For the text-containing cell, return its midpoint in [X, Y] coordinate format. 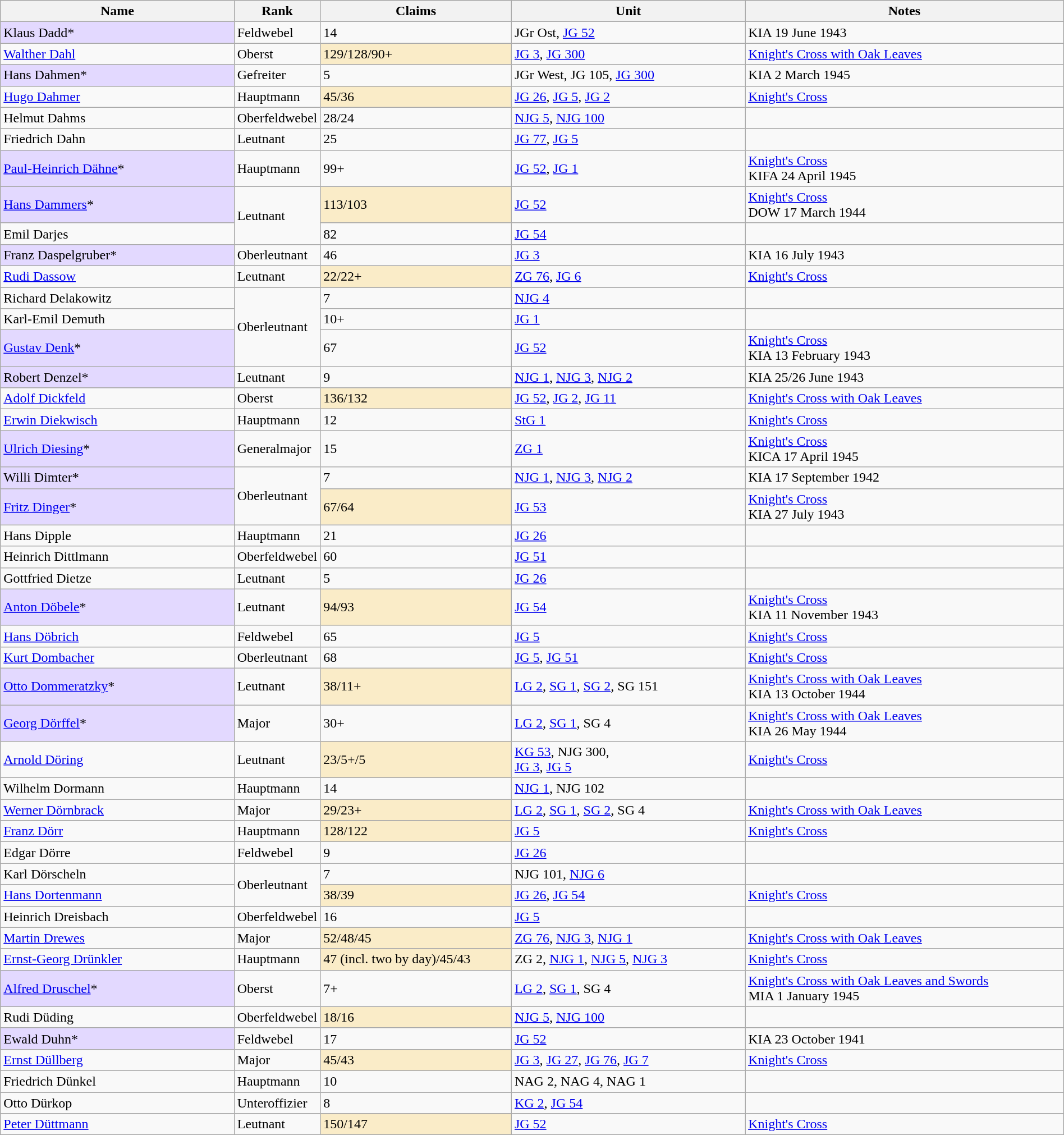
Unteroffizier [277, 1103]
Edgar Dörre [117, 853]
47 (incl. two by day)/45/43 [416, 959]
Hans Dipple [117, 536]
29/23+ [416, 810]
KIA 16 July 1943 [905, 255]
68 [416, 657]
99+ [416, 168]
60 [416, 557]
38/11+ [416, 686]
NAG 2, NAG 4, NAG 1 [628, 1081]
7+ [416, 988]
Georg Dörffel* [117, 723]
Ewald Duhn* [117, 1038]
JGr West, JG 105, JG 300 [628, 75]
Anton Döbele* [117, 607]
150/147 [416, 1124]
Martin Drewes [117, 938]
KIA 25/26 June 1943 [905, 377]
JG 77, JG 5 [628, 139]
Rudi Düding [117, 1017]
ZG 76, NJG 3, NJG 1 [628, 938]
JG 51 [628, 557]
Peter Düttmann [117, 1124]
10+ [416, 319]
28/24 [416, 118]
JGr Ost, JG 52 [628, 33]
Ernst Düllberg [117, 1060]
45/43 [416, 1060]
JG 26, JG 5, JG 2 [628, 97]
Knight's Cross with Oak LeavesKIA 13 October 1944 [905, 686]
JG 26, JG 54 [628, 895]
65 [416, 636]
Gustav Denk* [117, 348]
Friedrich Dünkel [117, 1081]
Knight's CrossKICA 17 April 1945 [905, 449]
Hugo Dahmer [117, 97]
NJG 4 [628, 298]
21 [416, 536]
12 [416, 420]
Hans Dahmen* [117, 75]
JG 52, JG 1 [628, 168]
JG 53 [628, 506]
Rank [277, 11]
Helmut Dahms [117, 118]
Heinrich Dreisbach [117, 917]
LG 2, SG 1, SG 2, SG 4 [628, 810]
46 [416, 255]
30+ [416, 723]
Werner Dörnbrack [117, 810]
Ernst-Georg Drünkler [117, 959]
Gottfried Dietze [117, 578]
67 [416, 348]
JG 3, JG 27, JG 76, JG 7 [628, 1060]
JG 1 [628, 319]
Generalmajor [277, 449]
Kurt Dombacher [117, 657]
Walther Dahl [117, 54]
Otto Dommeratzky* [117, 686]
Fritz Dinger* [117, 506]
Paul-Heinrich Dähne* [117, 168]
Willi Dimter* [117, 478]
Ulrich Diesing* [117, 449]
Robert Denzel* [117, 377]
Richard Delakowitz [117, 298]
Knight's Cross with Oak Leaves and SwordsMIA 1 January 1945 [905, 988]
Adolf Dickfeld [117, 399]
136/132 [416, 399]
128/122 [416, 831]
JG 3, JG 300 [628, 54]
JG 52, JG 2, JG 11 [628, 399]
Emil Darjes [117, 234]
LG 2, SG 1, SG 2, SG 151 [628, 686]
15 [416, 449]
Claims [416, 11]
82 [416, 234]
KIA 19 June 1943 [905, 33]
45/36 [416, 97]
16 [416, 917]
ZG 1 [628, 449]
18/16 [416, 1017]
ZG 2, NJG 1, NJG 5, NJG 3 [628, 959]
Otto Dürkop [117, 1103]
Wilhelm Dormann [117, 789]
Knight's CrossKIA 13 February 1943 [905, 348]
Franz Daspelgruber* [117, 255]
Knight's CrossDOW 17 March 1944 [905, 204]
Franz Dörr [117, 831]
Knight's CrossKIA 11 November 1943 [905, 607]
ZG 76, JG 6 [628, 276]
129/128/90+ [416, 54]
94/93 [416, 607]
KG 53, NJG 300,JG 3, JG 5 [628, 760]
Friedrich Dahn [117, 139]
Knight's CrossKIA 27 July 1943 [905, 506]
23/5+/5 [416, 760]
Klaus Dadd* [117, 33]
Rudi Dassow [117, 276]
25 [416, 139]
Karl Dörscheln [117, 874]
Karl-Emil Demuth [117, 319]
113/103 [416, 204]
38/39 [416, 895]
NJG 101, NJG 6 [628, 874]
Alfred Druschel* [117, 988]
NJG 1, NJG 102 [628, 789]
KIA 23 October 1941 [905, 1038]
StG 1 [628, 420]
67/64 [416, 506]
Knight's CrossKIFA 24 April 1945 [905, 168]
Hans Dammers* [117, 204]
KIA 17 September 1942 [905, 478]
52/48/45 [416, 938]
Unit [628, 11]
Arnold Döring [117, 760]
17 [416, 1038]
Erwin Diekwisch [117, 420]
Gefreiter [277, 75]
JG 3 [628, 255]
Hans Dortenmann [117, 895]
Knight's Cross with Oak LeavesKIA 26 May 1944 [905, 723]
8 [416, 1103]
22/22+ [416, 276]
JG 5, JG 51 [628, 657]
Notes [905, 11]
KG 2, JG 54 [628, 1103]
Hans Döbrich [117, 636]
Heinrich Dittlmann [117, 557]
KIA 2 March 1945 [905, 75]
Name [117, 11]
10 [416, 1081]
